Output the [X, Y] coordinate of the center of the cell containing the given text.  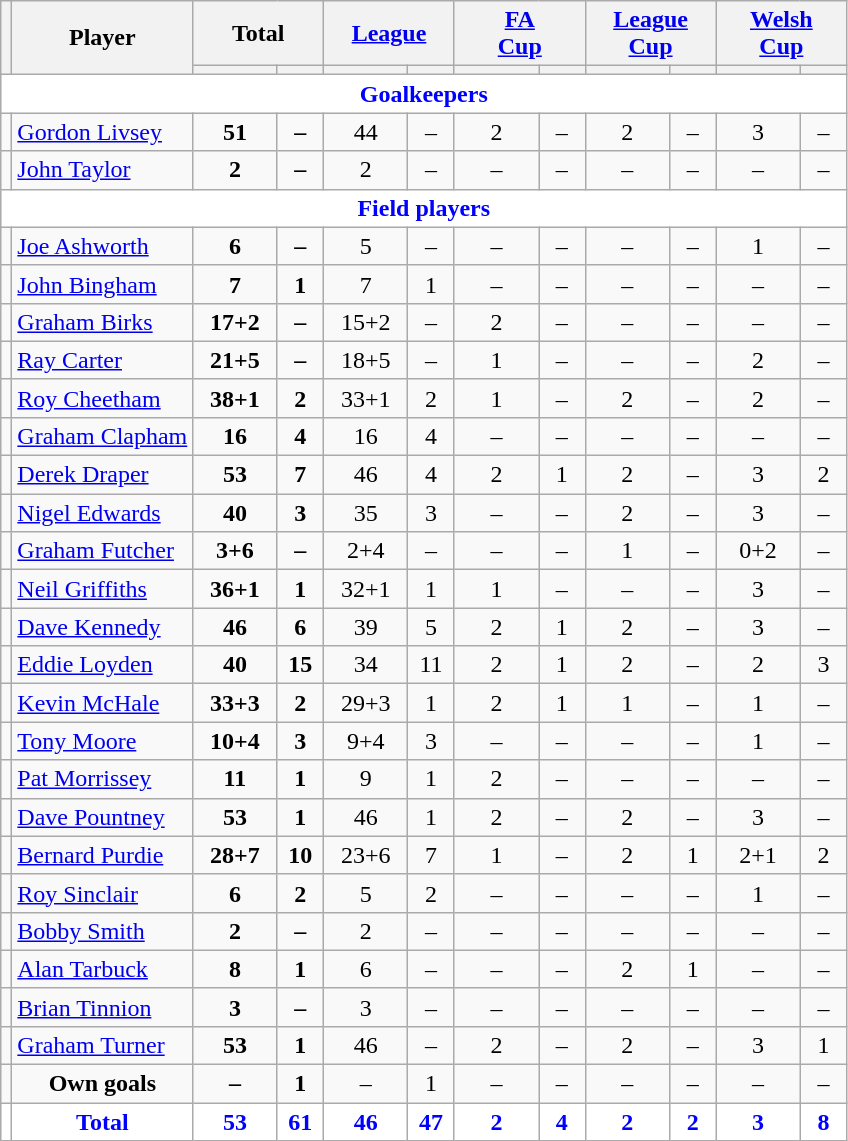
Field players [424, 208]
9 [366, 779]
2+4 [366, 551]
36+1 [235, 589]
39 [366, 627]
Alan Tarbuck [102, 969]
Joe Ashworth [102, 246]
35 [366, 513]
33+1 [366, 398]
Derek Draper [102, 475]
Roy Cheetham [102, 398]
21+5 [235, 360]
33+3 [235, 703]
10+4 [235, 741]
17+2 [235, 322]
38+1 [235, 398]
Eddie Loyden [102, 665]
Kevin McHale [102, 703]
Dave Kennedy [102, 627]
15 [300, 665]
Graham Clapham [102, 437]
9+4 [366, 741]
3+6 [235, 551]
John Bingham [102, 284]
18+5 [366, 360]
Dave Pountney [102, 817]
Graham Birks [102, 322]
51 [235, 132]
15+2 [366, 322]
10 [300, 855]
0+2 [758, 551]
Graham Turner [102, 1046]
28+7 [235, 855]
John Taylor [102, 170]
Player [102, 38]
Pat Morrissey [102, 779]
Gordon Livsey [102, 132]
Own goals [102, 1084]
Tony Moore [102, 741]
47 [432, 1122]
34 [366, 665]
44 [366, 132]
Ray Carter [102, 360]
Brian Tinnion [102, 1007]
Bobby Smith [102, 931]
2+1 [758, 855]
League [390, 34]
23+6 [366, 855]
Graham Futcher [102, 551]
WelshCup [782, 34]
FACup [520, 34]
LeagueCup [650, 34]
Nigel Edwards [102, 513]
Bernard Purdie [102, 855]
29+3 [366, 703]
Roy Sinclair [102, 893]
Neil Griffiths [102, 589]
32+1 [366, 589]
Goalkeepers [424, 94]
61 [300, 1122]
